Capture the cell that displays the provided text and extract its [x, y] central coordinate. 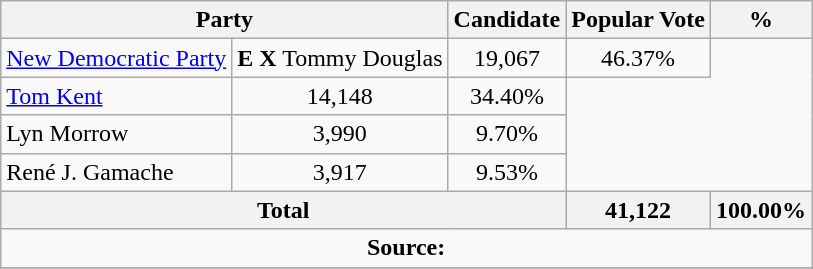
9.70% [507, 134]
Popular Vote [638, 20]
100.00% [760, 210]
Total [284, 210]
34.40% [507, 96]
Lyn Morrow [116, 134]
19,067 [507, 58]
E X Tommy Douglas [340, 58]
René J. Gamache [116, 172]
Source: [406, 248]
New Democratic Party [116, 58]
Party [224, 20]
% [760, 20]
Candidate [507, 20]
3,917 [340, 172]
9.53% [507, 172]
46.37% [638, 58]
14,148 [340, 96]
Tom Kent [116, 96]
41,122 [638, 210]
3,990 [340, 134]
